Determine the [X, Y] coordinate at the center of the cell enclosing the given text.  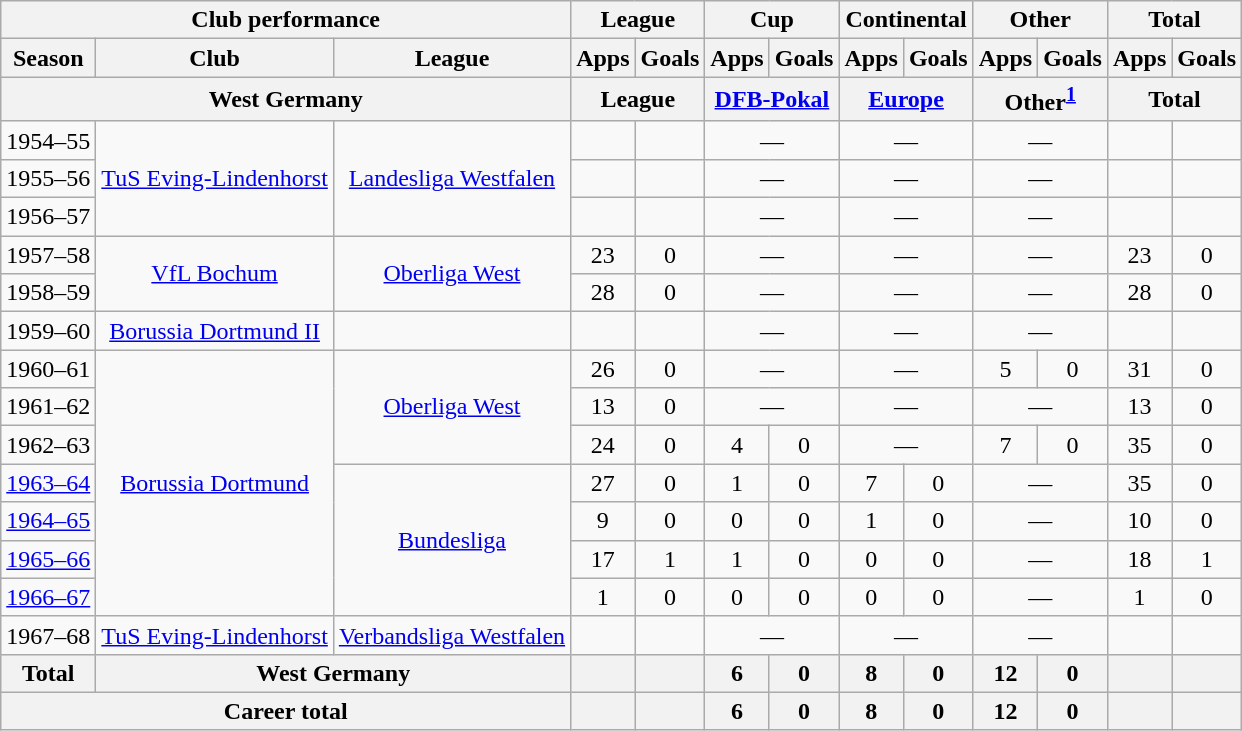
1955–56 [48, 178]
1960–61 [48, 369]
27 [603, 483]
Club [215, 58]
Borussia Dortmund [215, 483]
18 [1139, 559]
Cup [772, 20]
1967–68 [48, 635]
26 [603, 369]
DFB-Pokal [772, 100]
Club performance [286, 20]
Other1 [1040, 100]
Landesliga Westfalen [452, 178]
1964–65 [48, 521]
1954–55 [48, 140]
Borussia Dortmund II [215, 331]
1963–64 [48, 483]
5 [1005, 369]
10 [1139, 521]
1966–67 [48, 597]
31 [1139, 369]
1965–66 [48, 559]
24 [603, 445]
Season [48, 58]
1959–60 [48, 331]
1958–59 [48, 293]
Europe [906, 100]
4 [737, 445]
Bundesliga [452, 540]
17 [603, 559]
1957–58 [48, 255]
Verbandsliga Westfalen [452, 635]
Other [1040, 20]
Career total [286, 711]
1961–62 [48, 407]
9 [603, 521]
1956–57 [48, 217]
Continental [906, 20]
1962–63 [48, 445]
VfL Bochum [215, 274]
